Identify which cell holds the provided text, then report its [X, Y] central coordinate. 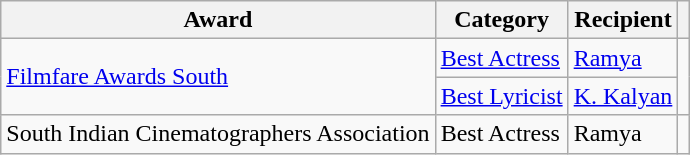
Filmfare Awards South [218, 77]
Best Lyricist [502, 96]
Recipient [623, 20]
Award [218, 20]
Category [502, 20]
South Indian Cinematographers Association [218, 134]
K. Kalyan [623, 96]
